Capture the cell that displays the provided text and extract its (x, y) central coordinate. 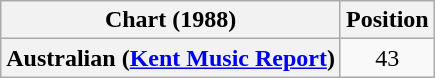
43 (387, 58)
Chart (1988) (171, 20)
Position (387, 20)
Australian (Kent Music Report) (171, 58)
